For the text-containing cell, return its midpoint in [x, y] coordinate format. 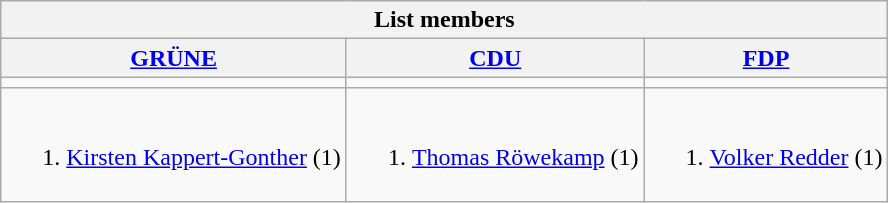
CDU [495, 58]
List members [444, 20]
Volker Redder (1) [766, 144]
Kirsten Kappert-Gonther (1) [174, 144]
FDP [766, 58]
Thomas Röwekamp (1) [495, 144]
GRÜNE [174, 58]
